Determine the [x, y] coordinate at the center of the cell enclosing the given text.  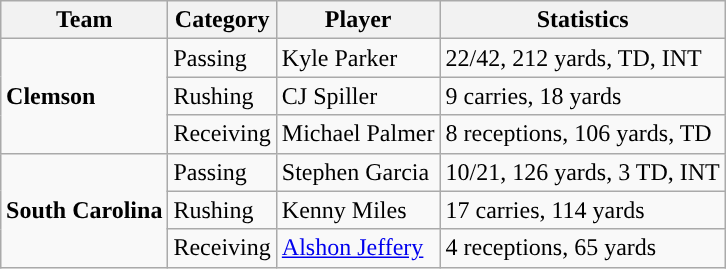
22/42, 212 yards, TD, INT [582, 58]
4 receptions, 65 yards [582, 248]
17 carries, 114 yards [582, 210]
Team [84, 20]
South Carolina [84, 210]
Clemson [84, 96]
8 receptions, 106 yards, TD [582, 134]
Statistics [582, 20]
Player [358, 20]
9 carries, 18 yards [582, 96]
10/21, 126 yards, 3 TD, INT [582, 172]
Alshon Jeffery [358, 248]
Michael Palmer [358, 134]
CJ Spiller [358, 96]
Kenny Miles [358, 210]
Kyle Parker [358, 58]
Category [222, 20]
Stephen Garcia [358, 172]
